Extract the (X, Y) coordinate from the center of the cell holding the provided text.  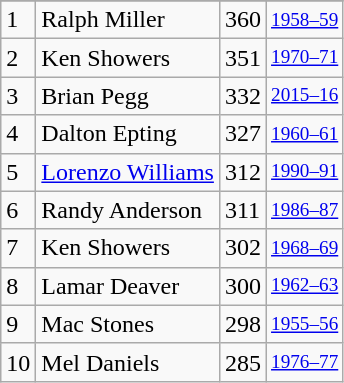
1986–87 (304, 210)
2 (18, 58)
6 (18, 210)
Dalton Epting (128, 134)
351 (242, 58)
1962–63 (304, 286)
Mac Stones (128, 324)
298 (242, 324)
Brian Pegg (128, 96)
9 (18, 324)
Lamar Deaver (128, 286)
311 (242, 210)
1960–61 (304, 134)
285 (242, 362)
1 (18, 20)
1970–71 (304, 58)
Ralph Miller (128, 20)
1968–69 (304, 248)
Mel Daniels (128, 362)
332 (242, 96)
300 (242, 286)
7 (18, 248)
Lorenzo Williams (128, 172)
1976–77 (304, 362)
5 (18, 172)
10 (18, 362)
1955–56 (304, 324)
4 (18, 134)
3 (18, 96)
327 (242, 134)
312 (242, 172)
8 (18, 286)
2015–16 (304, 96)
Randy Anderson (128, 210)
360 (242, 20)
1958–59 (304, 20)
1990–91 (304, 172)
302 (242, 248)
